Locate the cell with the specified text and output its [x, y] center coordinate. 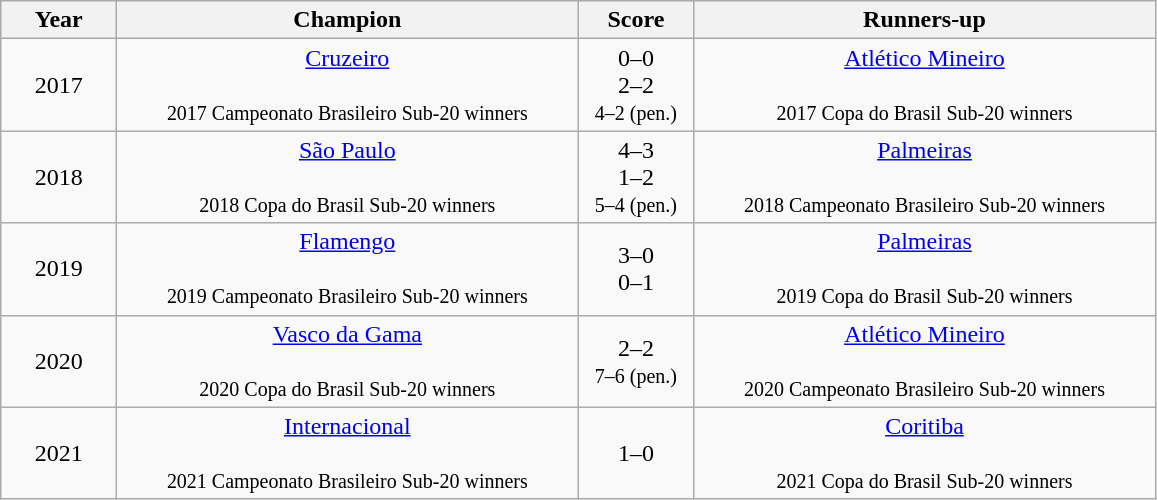
Coritiba2021 Copa do Brasil Sub-20 winners [924, 453]
Flamengo2019 Campeonato Brasileiro Sub-20 winners [348, 269]
Champion [348, 20]
2020 [59, 361]
0–02–24–2 (pen.) [636, 85]
Cruzeiro2017 Campeonato Brasileiro Sub-20 winners [348, 85]
1–0 [636, 453]
Vasco da Gama2020 Copa do Brasil Sub-20 winners [348, 361]
3–00–1 [636, 269]
2017 [59, 85]
Palmeiras2018 Campeonato Brasileiro Sub-20 winners [924, 177]
Atlético Mineiro2020 Campeonato Brasileiro Sub-20 winners [924, 361]
4–31–25–4 (pen.) [636, 177]
Palmeiras2019 Copa do Brasil Sub-20 winners [924, 269]
Year [59, 20]
2019 [59, 269]
2–27–6 (pen.) [636, 361]
2018 [59, 177]
2021 [59, 453]
Runners-up [924, 20]
Internacional2021 Campeonato Brasileiro Sub-20 winners [348, 453]
São Paulo2018 Copa do Brasil Sub-20 winners [348, 177]
Score [636, 20]
Atlético Mineiro2017 Copa do Brasil Sub-20 winners [924, 85]
